Provide the (X, Y) coordinate of the cell's center where the given text is located.  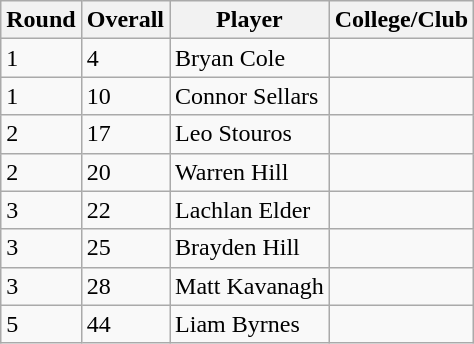
20 (125, 172)
Lachlan Elder (250, 210)
5 (41, 324)
22 (125, 210)
Brayden Hill (250, 248)
Connor Sellars (250, 96)
44 (125, 324)
Overall (125, 20)
10 (125, 96)
Warren Hill (250, 172)
Player (250, 20)
28 (125, 286)
4 (125, 58)
Leo Stouros (250, 134)
Bryan Cole (250, 58)
Matt Kavanagh (250, 286)
College/Club (401, 20)
Liam Byrnes (250, 324)
Round (41, 20)
17 (125, 134)
25 (125, 248)
